Extract the [X, Y] coordinate from the center of the cell holding the provided text.  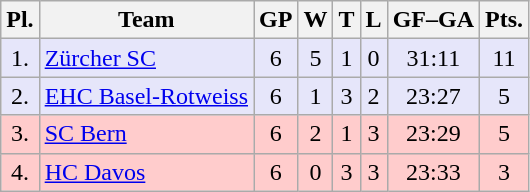
SC Bern [146, 134]
Pl. [20, 20]
Team [146, 20]
Pts. [504, 20]
23:33 [433, 172]
W [316, 20]
3. [20, 134]
11 [504, 58]
L [374, 20]
GF–GA [433, 20]
Zürcher SC [146, 58]
T [346, 20]
HC Davos [146, 172]
GP [276, 20]
2. [20, 96]
EHC Basel-Rotweiss [146, 96]
4. [20, 172]
31:11 [433, 58]
23:29 [433, 134]
23:27 [433, 96]
1. [20, 58]
